Return (X, Y) of the center of cell containing provided text 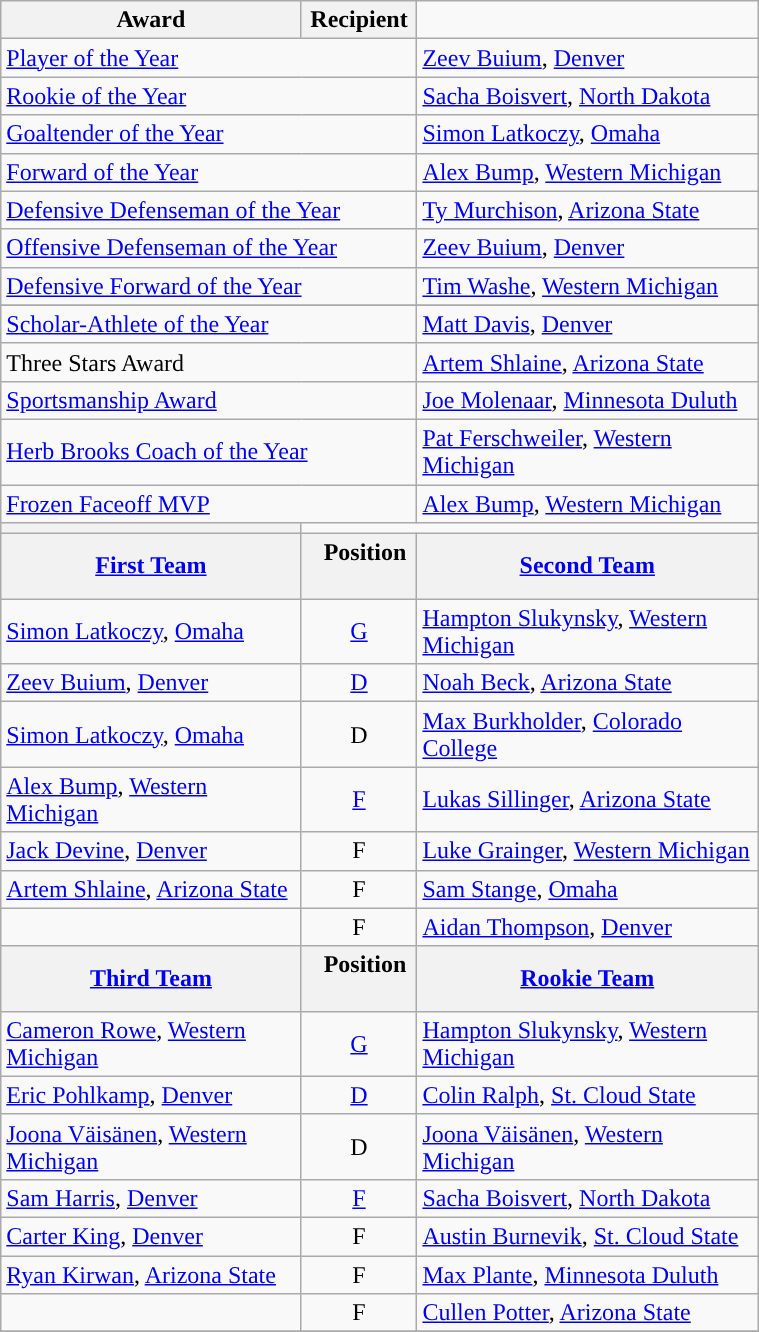
Rookie Team (588, 978)
Herb Brooks Coach of the Year (209, 452)
Luke Grainger, Western Michigan (588, 851)
Max Plante, Minnesota Duluth (588, 1275)
Max Burkholder, Colorado College (588, 734)
Ryan Kirwan, Arizona State (151, 1275)
Austin Burnevik, St. Cloud State (588, 1236)
Offensive Defenseman of the Year (209, 248)
Matt Davis, Denver (588, 324)
Sam Harris, Denver (151, 1198)
Forward of the Year (209, 172)
Third Team (151, 978)
Rookie of the Year (209, 96)
Carter King, Denver (151, 1236)
Tim Washe, Western Michigan (588, 286)
First Team (151, 566)
Three Stars Award (209, 362)
Lukas Sillinger, Arizona State (588, 800)
Sam Stange, Omaha (588, 889)
Aidan Thompson, Denver (588, 927)
Joe Molenaar, Minnesota Duluth (588, 400)
Ty Murchison, Arizona State (588, 210)
Award (151, 20)
Noah Beck, Arizona State (588, 683)
Frozen Faceoff MVP (209, 503)
Cullen Potter, Arizona State (588, 1313)
Recipient (359, 20)
Scholar-Athlete of the Year (209, 324)
Eric Pohlkamp, Denver (151, 1095)
Defensive Forward of the Year (209, 286)
Colin Ralph, St. Cloud State (588, 1095)
Defensive Defenseman of the Year (209, 210)
Cameron Rowe, Western Michigan (151, 1044)
Goaltender of the Year (209, 134)
Pat Ferschweiler, Western Michigan (588, 452)
Sportsmanship Award (209, 400)
Player of the Year (209, 58)
Second Team (588, 566)
Jack Devine, Denver (151, 851)
